From the cell containing the given text, extract its center point as (X, Y) coordinate. 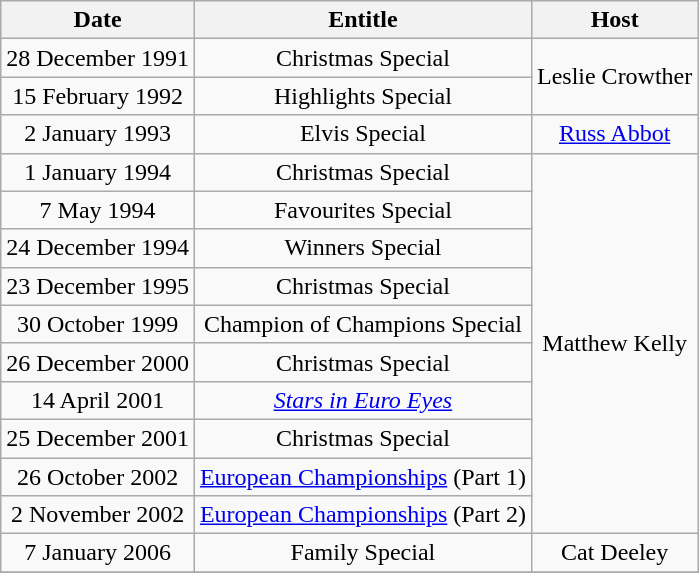
Entitle (362, 20)
24 December 1994 (98, 248)
Stars in Euro Eyes (362, 400)
7 January 2006 (98, 553)
Russ Abbot (614, 134)
Elvis Special (362, 134)
Favourites Special (362, 210)
Highlights Special (362, 96)
2 November 2002 (98, 515)
Winners Special (362, 248)
Champion of Champions Special (362, 324)
2 January 1993 (98, 134)
15 February 1992 (98, 96)
1 January 1994 (98, 172)
28 December 1991 (98, 58)
23 December 1995 (98, 286)
Matthew Kelly (614, 344)
Family Special (362, 553)
30 October 1999 (98, 324)
26 December 2000 (98, 362)
Leslie Crowther (614, 77)
Host (614, 20)
14 April 2001 (98, 400)
25 December 2001 (98, 438)
Cat Deeley (614, 553)
European Championships (Part 2) (362, 515)
Date (98, 20)
26 October 2002 (98, 477)
7 May 1994 (98, 210)
European Championships (Part 1) (362, 477)
